Determine the (x, y) coordinate at the center of the cell enclosing the given text.  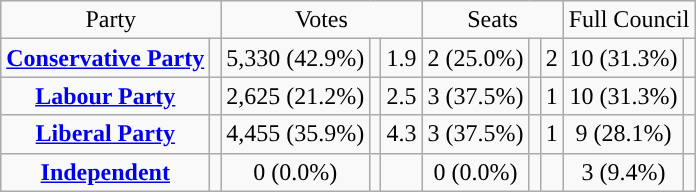
Votes (322, 20)
2 (552, 58)
Conservative Party (106, 58)
3 (9.4%) (624, 172)
4.3 (402, 134)
Party (111, 20)
5,330 (42.9%) (296, 58)
9 (28.1%) (624, 134)
Liberal Party (106, 134)
Full Council (629, 20)
Independent (106, 172)
2,625 (21.2%) (296, 96)
2.5 (402, 96)
1.9 (402, 58)
2 (25.0%) (476, 58)
Labour Party (106, 96)
Seats (492, 20)
4,455 (35.9%) (296, 134)
